Provide the [x, y] coordinate of the cell's center where the given text is located.  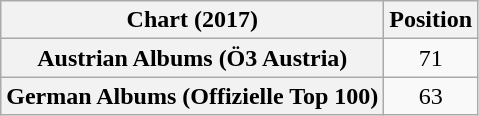
71 [431, 58]
63 [431, 96]
Chart (2017) [192, 20]
Austrian Albums (Ö3 Austria) [192, 58]
Position [431, 20]
German Albums (Offizielle Top 100) [192, 96]
